Extract the [X, Y] coordinate from the center of the cell holding the provided text.  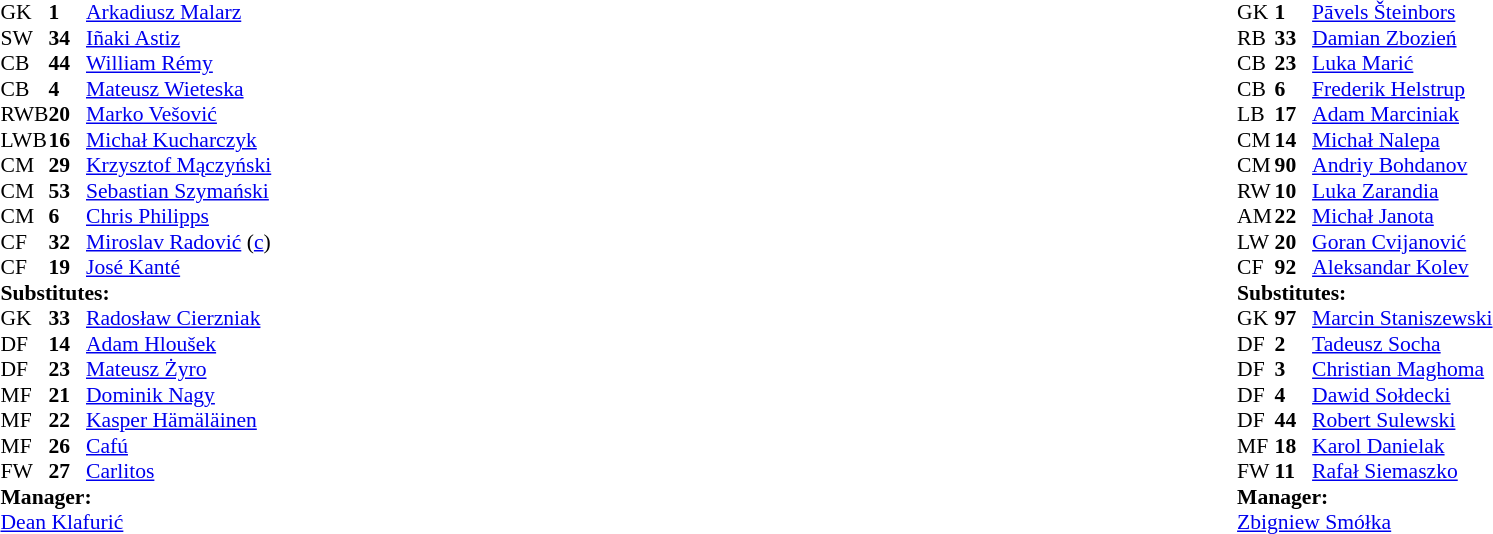
Chris Philipps [178, 217]
Adam Marciniak [1402, 115]
Iñaki Astiz [178, 38]
Arkadiusz Malarz [178, 13]
34 [67, 38]
SW [24, 38]
Robert Sulewski [1402, 421]
97 [1294, 319]
LW [1256, 242]
90 [1294, 165]
Rafał Siemaszko [1402, 471]
18 [1294, 446]
Karol Danielak [1402, 446]
Marcin Staniszewski [1402, 319]
16 [67, 140]
32 [67, 242]
William Rémy [178, 63]
RW [1256, 191]
Dawid Sołdecki [1402, 395]
Frederik Helstrup [1402, 89]
José Kanté [178, 267]
Tadeusz Socha [1402, 344]
Christian Maghoma [1402, 369]
Andriy Bohdanov [1402, 165]
LB [1256, 115]
Kasper Hämäläinen [178, 421]
Carlitos [178, 471]
21 [67, 395]
10 [1294, 191]
Radosław Cierzniak [178, 319]
Luka Zarandia [1402, 191]
Michał Nalepa [1402, 140]
92 [1294, 267]
29 [67, 165]
11 [1294, 471]
27 [67, 471]
19 [67, 267]
3 [1294, 369]
Marko Vešović [178, 115]
Cafú [178, 446]
Aleksandar Kolev [1402, 267]
Michał Kucharczyk [178, 140]
AM [1256, 217]
Luka Marić [1402, 63]
Goran Cvijanović [1402, 242]
Adam Hloušek [178, 344]
LWB [24, 140]
Mateusz Żyro [178, 369]
Pāvels Šteinbors [1402, 13]
Miroslav Radović (c) [178, 242]
Krzysztof Mączyński [178, 165]
Damian Zbozień [1402, 38]
Sebastian Szymański [178, 191]
Michał Janota [1402, 217]
RB [1256, 38]
RWB [24, 115]
Mateusz Wieteska [178, 89]
53 [67, 191]
26 [67, 446]
2 [1294, 344]
17 [1294, 115]
Dominik Nagy [178, 395]
